Identify which cell holds the provided text, then report its [x, y] central coordinate. 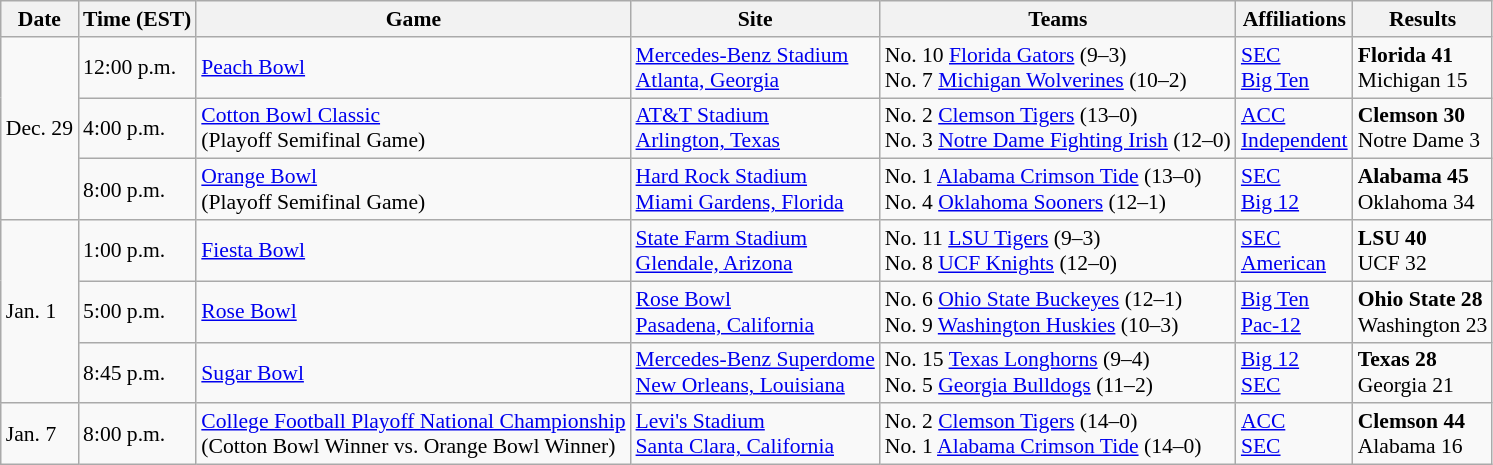
12:00 p.m. [137, 68]
Alabama 45Oklahoma 34 [1423, 190]
Rose BowlPasadena, California [756, 312]
Levi's StadiumSanta Clara, California [756, 434]
No. 6 Ohio State Buckeyes (12–1)No. 9 Washington Huskies (10–3) [1058, 312]
No. 11 LSU Tigers (9–3)No. 8 UCF Knights (12–0) [1058, 250]
1:00 p.m. [137, 250]
No. 15 Texas Longhorns (9–4)No. 5 Georgia Bulldogs (11–2) [1058, 372]
SECBig 12 [1294, 190]
Ohio State 28Washington 23 [1423, 312]
Sugar Bowl [413, 372]
Big TenPac-12 [1294, 312]
Florida 41Michigan 15 [1423, 68]
Teams [1058, 19]
No. 1 Alabama Crimson Tide (13–0)No. 4 Oklahoma Sooners (12–1) [1058, 190]
Hard Rock StadiumMiami Gardens, Florida [756, 190]
ACCSEC [1294, 434]
5:00 p.m. [137, 312]
Fiesta Bowl [413, 250]
Clemson 44Alabama 16 [1423, 434]
Date [40, 19]
4:00 p.m. [137, 128]
Orange Bowl(Playoff Semifinal Game) [413, 190]
Time (EST) [137, 19]
No. 2 Clemson Tigers (13–0)No. 3 Notre Dame Fighting Irish (12–0) [1058, 128]
Site [756, 19]
Cotton Bowl Classic(Playoff Semifinal Game) [413, 128]
Peach Bowl [413, 68]
Big 12SEC [1294, 372]
ACCIndependent [1294, 128]
Dec. 29 [40, 128]
Texas 28Georgia 21 [1423, 372]
AT&T StadiumArlington, Texas [756, 128]
Mercedes-Benz StadiumAtlanta, Georgia [756, 68]
Clemson 30Notre Dame 3 [1423, 128]
Jan. 1 [40, 312]
No. 2 Clemson Tigers (14–0)No. 1 Alabama Crimson Tide (14–0) [1058, 434]
State Farm StadiumGlendale, Arizona [756, 250]
LSU 40UCF 32 [1423, 250]
SECBig Ten [1294, 68]
Rose Bowl [413, 312]
Jan. 7 [40, 434]
Results [1423, 19]
Mercedes-Benz SuperdomeNew Orleans, Louisiana [756, 372]
No. 10 Florida Gators (9–3)No. 7 Michigan Wolverines (10–2) [1058, 68]
Affiliations [1294, 19]
College Football Playoff National Championship(Cotton Bowl Winner vs. Orange Bowl Winner) [413, 434]
Game [413, 19]
SECAmerican [1294, 250]
8:45 p.m. [137, 372]
